Pinpoint the cell where the given text exists, returning its (X, Y) midpoint coordinate. 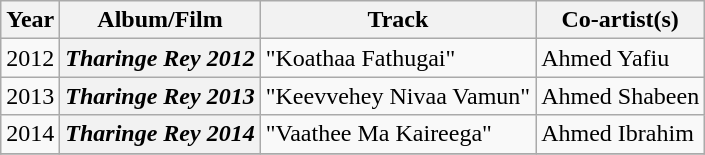
Tharinge Rey 2013 (160, 96)
2012 (30, 58)
2014 (30, 134)
"Vaathee Ma Kaireega" (398, 134)
2013 (30, 96)
Ahmed Ibrahim (620, 134)
"Koathaa Fathugai" (398, 58)
Album/Film (160, 20)
Tharinge Rey 2014 (160, 134)
Year (30, 20)
Ahmed Shabeen (620, 96)
Ahmed Yafiu (620, 58)
"Keevvehey Nivaa Vamun" (398, 96)
Tharinge Rey 2012 (160, 58)
Co-artist(s) (620, 20)
Track (398, 20)
